Scan for the cell matching the given text and deliver its [x, y] coordinate at center. 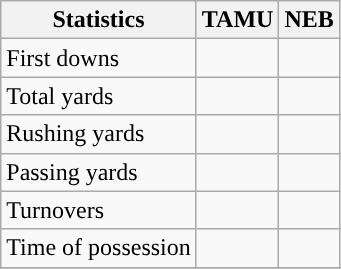
Rushing yards [99, 134]
Total yards [99, 96]
Statistics [99, 20]
NEB [309, 20]
Turnovers [99, 210]
Passing yards [99, 172]
First downs [99, 58]
TAMU [238, 20]
Time of possession [99, 248]
